Provide the [X, Y] coordinate of the cell's center where the given text is located.  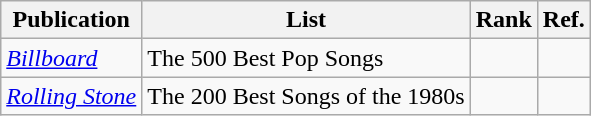
Rank [504, 20]
Billboard [72, 58]
Rolling Stone [72, 96]
The 500 Best Pop Songs [306, 58]
List [306, 20]
Publication [72, 20]
The 200 Best Songs of the 1980s [306, 96]
Ref. [564, 20]
